Return the (x, y) coordinate for the center point of the cell that contains the specified text.  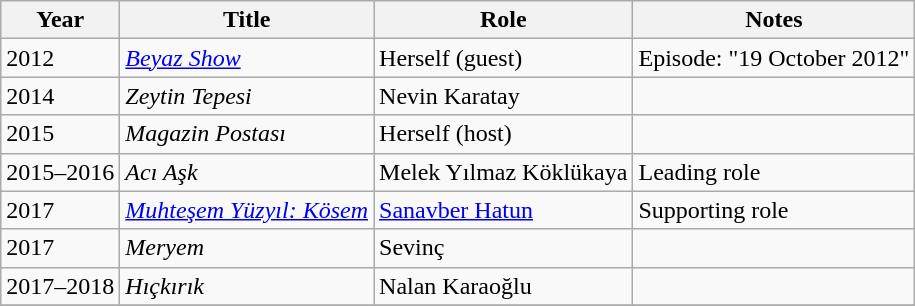
2012 (60, 58)
2015–2016 (60, 172)
Role (504, 20)
Episode: "19 October 2012" (774, 58)
Acı Aşk (247, 172)
Sevinç (504, 248)
Herself (host) (504, 134)
Notes (774, 20)
Hıçkırık (247, 286)
Title (247, 20)
2017–2018 (60, 286)
2015 (60, 134)
Zeytin Tepesi (247, 96)
2014 (60, 96)
Sanavber Hatun (504, 210)
Herself (guest) (504, 58)
Beyaz Show (247, 58)
Year (60, 20)
Melek Yılmaz Köklükaya (504, 172)
Nevin Karatay (504, 96)
Nalan Karaoğlu (504, 286)
Supporting role (774, 210)
Meryem (247, 248)
Magazin Postası (247, 134)
Leading role (774, 172)
Muhteşem Yüzyıl: Kösem (247, 210)
